Output the [x, y] coordinate of the center of the cell containing the given text.  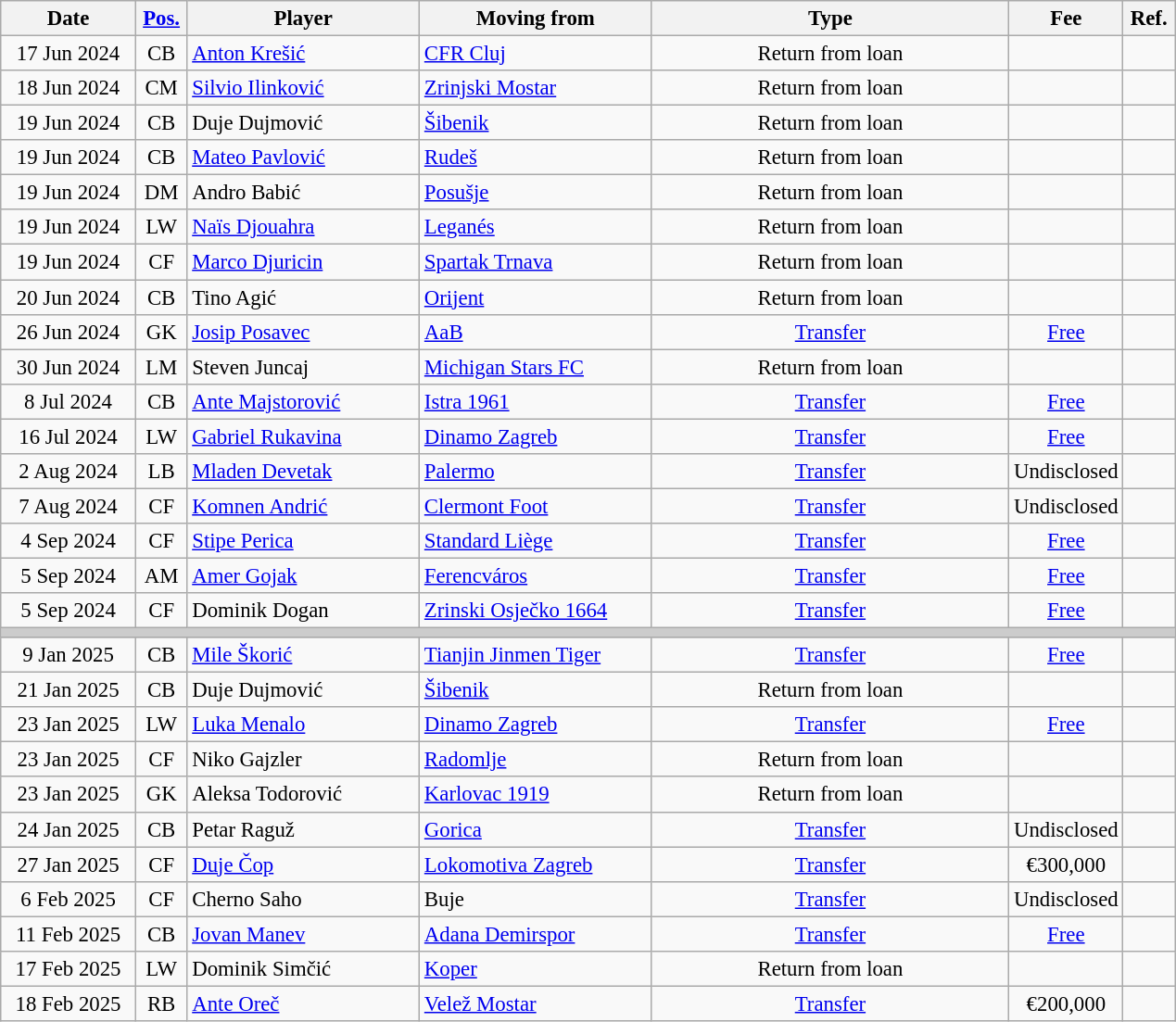
Type [830, 19]
Tianjin Jinmen Tiger [536, 655]
6 Feb 2025 [69, 899]
16 Jul 2024 [69, 436]
9 Jan 2025 [69, 655]
CM [161, 88]
Adana Demirspor [536, 934]
Pos. [161, 19]
Radomlje [536, 760]
Leganés [536, 227]
Marco Djuricin [304, 262]
Palermo [536, 472]
Posušje [536, 193]
Mateo Pavlović [304, 158]
11 Feb 2025 [69, 934]
Player [304, 19]
€300,000 [1066, 864]
AaB [536, 332]
Aleksa Todorović [304, 795]
AM [161, 575]
Jovan Manev [304, 934]
Duje Čop [304, 864]
Zrinjski Mostar [536, 88]
Andro Babić [304, 193]
8 Jul 2024 [69, 401]
Orijent [536, 297]
Zrinski Osječko 1664 [536, 611]
Ante Oreč [304, 1003]
4 Sep 2024 [69, 541]
Anton Krešić [304, 54]
Luka Menalo [304, 725]
18 Jun 2024 [69, 88]
2 Aug 2024 [69, 472]
Lokomotiva Zagreb [536, 864]
7 Aug 2024 [69, 506]
Gorica [536, 829]
Naïs Djouahra [304, 227]
Buje [536, 899]
Ante Majstorović [304, 401]
26 Jun 2024 [69, 332]
Amer Gojak [304, 575]
Niko Gajzler [304, 760]
Date [69, 19]
21 Jan 2025 [69, 690]
Dominik Simčić [304, 969]
27 Jan 2025 [69, 864]
Fee [1066, 19]
20 Jun 2024 [69, 297]
Mladen Devetak [304, 472]
Komnen Andrić [304, 506]
Josip Posavec [304, 332]
Karlovac 1919 [536, 795]
LM [161, 367]
30 Jun 2024 [69, 367]
DM [161, 193]
Ref. [1149, 19]
Clermont Foot [536, 506]
Mile Škorić [304, 655]
Tino Agić [304, 297]
Velež Mostar [536, 1003]
Istra 1961 [536, 401]
Gabriel Rukavina [304, 436]
Steven Juncaj [304, 367]
Cherno Saho [304, 899]
Koper [536, 969]
17 Jun 2024 [69, 54]
€200,000 [1066, 1003]
RB [161, 1003]
Petar Raguž [304, 829]
24 Jan 2025 [69, 829]
Rudeš [536, 158]
Silvio Ilinković [304, 88]
Ferencváros [536, 575]
Stipe Perica [304, 541]
Dominik Dogan [304, 611]
17 Feb 2025 [69, 969]
Moving from [536, 19]
LB [161, 472]
Standard Liège [536, 541]
18 Feb 2025 [69, 1003]
Michigan Stars FC [536, 367]
Spartak Trnava [536, 262]
CFR Cluj [536, 54]
